Determine the (x, y) coordinate at the center of the cell enclosing the given text.  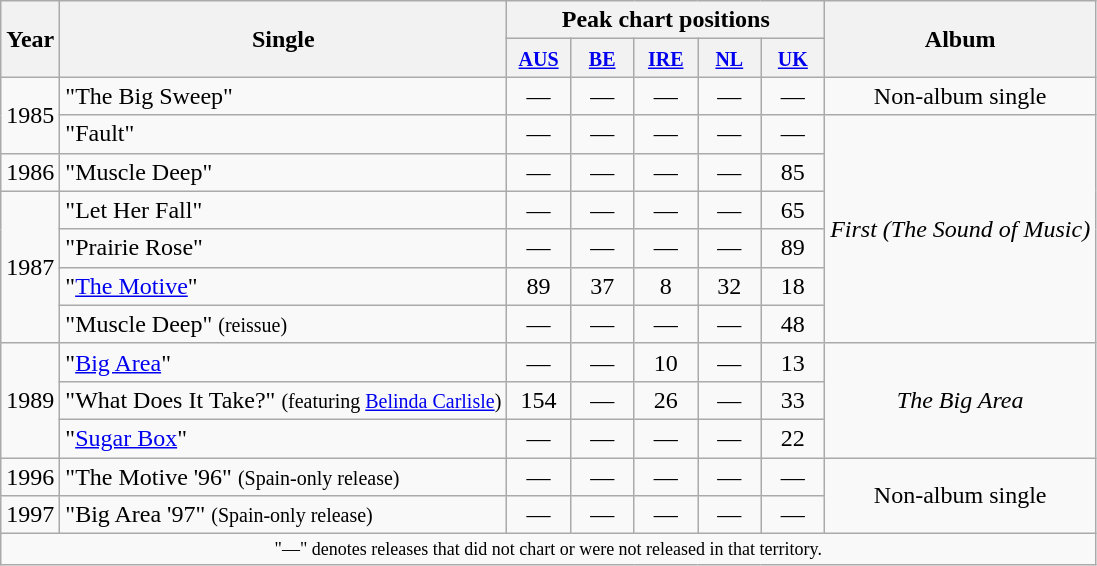
"Big Area" (284, 362)
1996 (30, 477)
"Muscle Deep" (reissue) (284, 324)
"Fault" (284, 134)
First (The Sound of Music) (960, 229)
32 (730, 286)
AUS (539, 58)
1989 (30, 400)
10 (666, 362)
"Big Area '97" (Spain-only release) (284, 515)
NL (730, 58)
"The Motive '96" (Spain-only release) (284, 477)
8 (666, 286)
"Prairie Rose" (284, 248)
"What Does It Take?" (featuring Belinda Carlisle) (284, 400)
BE (602, 58)
IRE (666, 58)
"Sugar Box" (284, 438)
85 (793, 172)
UK (793, 58)
18 (793, 286)
33 (793, 400)
Album (960, 39)
26 (666, 400)
48 (793, 324)
1986 (30, 172)
Peak chart positions (666, 20)
1985 (30, 115)
37 (602, 286)
"Let Her Fall" (284, 210)
"The Big Sweep" (284, 96)
Year (30, 39)
1987 (30, 267)
13 (793, 362)
"—" denotes releases that did not chart or were not released in that territory. (548, 550)
The Big Area (960, 400)
154 (539, 400)
22 (793, 438)
"Muscle Deep" (284, 172)
65 (793, 210)
1997 (30, 515)
Single (284, 39)
"The Motive" (284, 286)
